Extract the [X, Y] coordinate from the center of the cell holding the provided text.  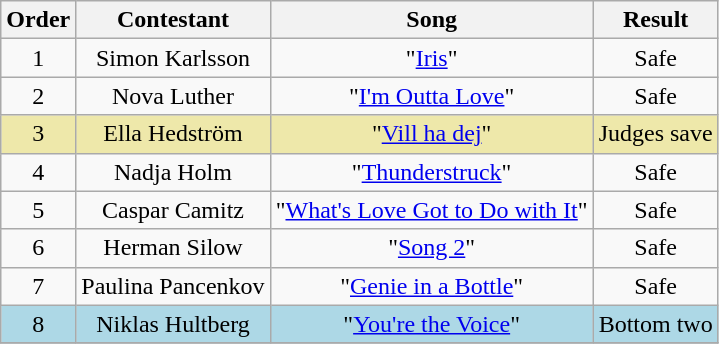
Nadja Holm [173, 172]
Herman Silow [173, 248]
3 [38, 134]
Ella Hedström [173, 134]
Niklas Hultberg [173, 324]
Nova Luther [173, 96]
1 [38, 58]
2 [38, 96]
"Song 2" [432, 248]
"What's Love Got to Do with It" [432, 210]
Judges save [656, 134]
Bottom two [656, 324]
"Vill ha dej" [432, 134]
Paulina Pancenkov [173, 286]
"Thunderstruck" [432, 172]
4 [38, 172]
Song [432, 20]
8 [38, 324]
5 [38, 210]
6 [38, 248]
Result [656, 20]
Simon Karlsson [173, 58]
Contestant [173, 20]
Order [38, 20]
"I'm Outta Love" [432, 96]
"Iris" [432, 58]
Caspar Camitz [173, 210]
"You're the Voice" [432, 324]
7 [38, 286]
"Genie in a Bottle" [432, 286]
